Extract the (x, y) coordinate from the center of the cell holding the provided text.  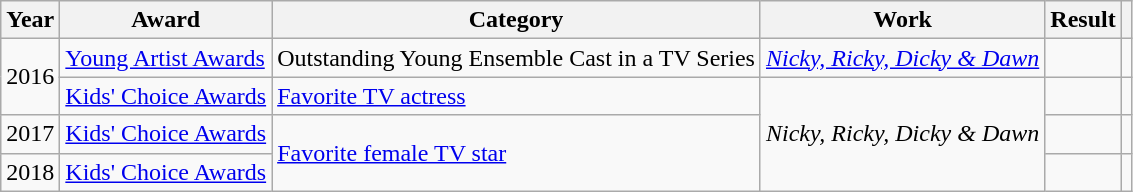
Year (30, 20)
Outstanding Young Ensemble Cast in a TV Series (516, 58)
Young Artist Awards (166, 58)
Category (516, 20)
Result (1083, 20)
Award (166, 20)
Favorite TV actress (516, 96)
2016 (30, 77)
Favorite female TV star (516, 153)
2018 (30, 172)
Work (902, 20)
2017 (30, 134)
